Search for the cell housing the specified text and yield its (X, Y) center coordinate. 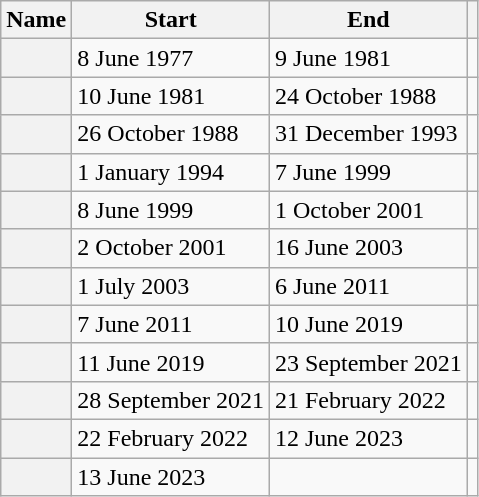
26 October 1988 (171, 134)
End (368, 20)
13 June 2023 (171, 477)
1 July 2003 (171, 286)
10 June 2019 (368, 324)
7 June 1999 (368, 172)
8 June 1977 (171, 58)
11 June 2019 (171, 362)
6 June 2011 (368, 286)
12 June 2023 (368, 438)
7 June 2011 (171, 324)
1 January 1994 (171, 172)
9 June 1981 (368, 58)
8 June 1999 (171, 210)
2 October 2001 (171, 248)
22 February 2022 (171, 438)
16 June 2003 (368, 248)
23 September 2021 (368, 362)
24 October 1988 (368, 96)
Start (171, 20)
1 October 2001 (368, 210)
Name (36, 20)
10 June 1981 (171, 96)
28 September 2021 (171, 400)
21 February 2022 (368, 400)
31 December 1993 (368, 134)
